Pinpoint the cell where the given text exists, returning its (X, Y) midpoint coordinate. 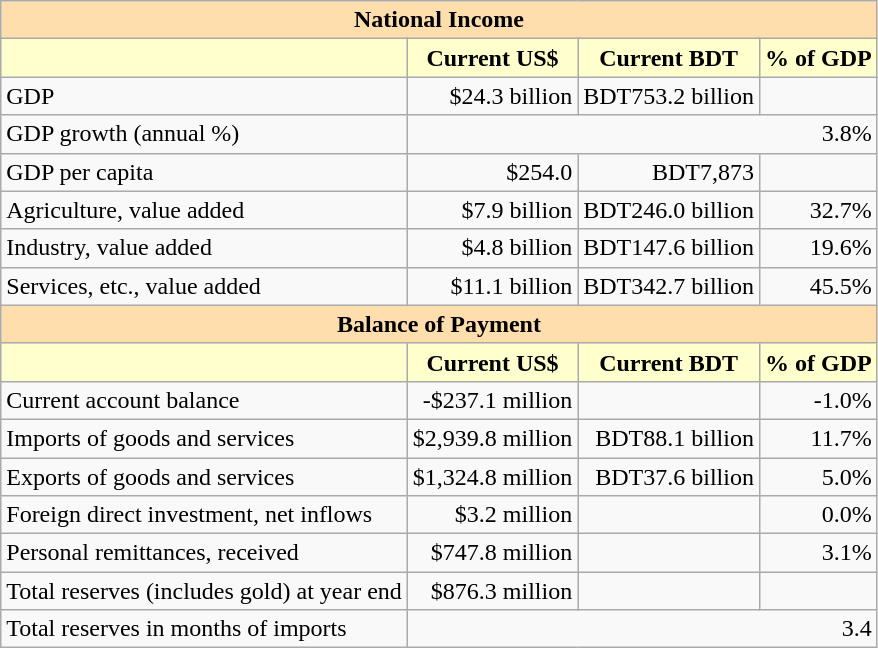
3.4 (642, 629)
BDT342.7 billion (669, 286)
Current account balance (204, 400)
3.8% (642, 134)
Agriculture, value added (204, 210)
GDP (204, 96)
11.7% (818, 438)
3.1% (818, 553)
BDT88.1 billion (669, 438)
Balance of Payment (439, 324)
Services, etc., value added (204, 286)
Exports of goods and services (204, 477)
Total reserves (includes gold) at year end (204, 591)
$11.1 billion (492, 286)
0.0% (818, 515)
National Income (439, 20)
45.5% (818, 286)
$254.0 (492, 172)
$4.8 billion (492, 248)
GDP per capita (204, 172)
$24.3 billion (492, 96)
BDT753.2 billion (669, 96)
19.6% (818, 248)
Industry, value added (204, 248)
GDP growth (annual %) (204, 134)
5.0% (818, 477)
$876.3 million (492, 591)
Total reserves in months of imports (204, 629)
$7.9 billion (492, 210)
-$237.1 million (492, 400)
BDT37.6 billion (669, 477)
BDT246.0 billion (669, 210)
32.7% (818, 210)
Imports of goods and services (204, 438)
$1,324.8 million (492, 477)
BDT147.6 billion (669, 248)
Personal remittances, received (204, 553)
-1.0% (818, 400)
Foreign direct investment, net inflows (204, 515)
BDT7,873 (669, 172)
$747.8 million (492, 553)
$2,939.8 million (492, 438)
$3.2 million (492, 515)
